For the text-containing cell, return its midpoint in (x, y) coordinate format. 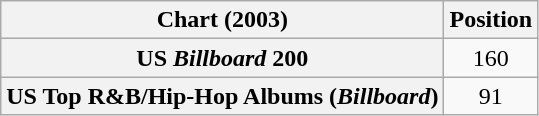
US Billboard 200 (222, 58)
Position (491, 20)
91 (491, 96)
US Top R&B/Hip-Hop Albums (Billboard) (222, 96)
160 (491, 58)
Chart (2003) (222, 20)
